Return the [x, y] coordinate for the center point of the cell that contains the specified text.  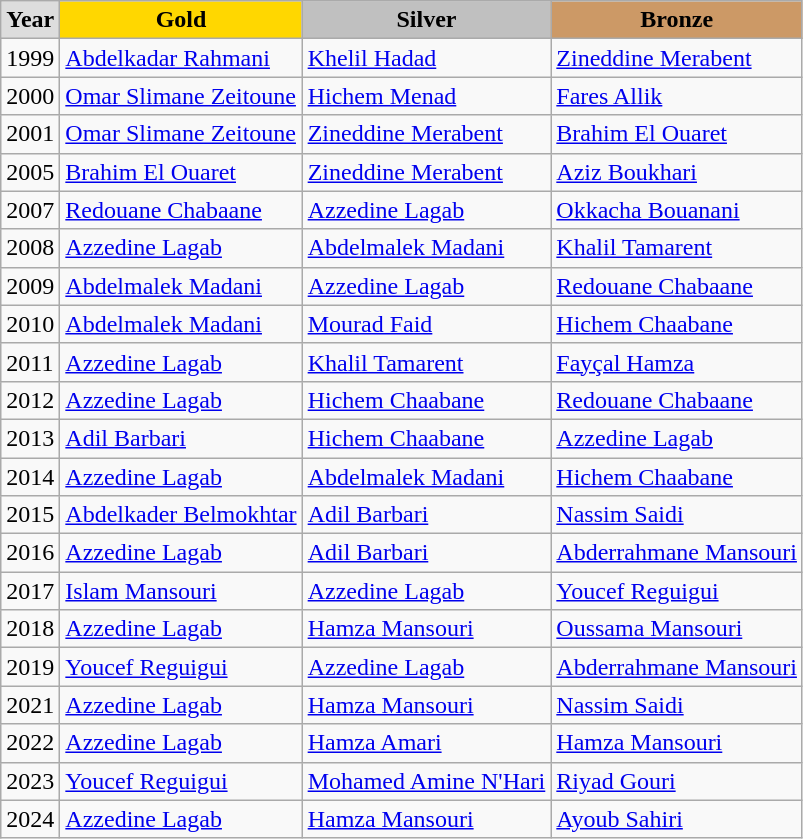
Mohamed Amine N'Hari [426, 781]
2023 [30, 781]
Okkacha Bouanani [677, 210]
Mourad Faid [426, 324]
2001 [30, 134]
Oussama Mansouri [677, 629]
2024 [30, 819]
2017 [30, 591]
2018 [30, 629]
Aziz Boukhari [677, 172]
2022 [30, 743]
2019 [30, 667]
Fayçal Hamza [677, 362]
Gold [181, 20]
2013 [30, 438]
2012 [30, 400]
2010 [30, 324]
Bronze [677, 20]
Fares Allik [677, 96]
2015 [30, 515]
Ayoub Sahiri [677, 819]
Khelil Hadad [426, 58]
2021 [30, 705]
1999 [30, 58]
Year [30, 20]
2005 [30, 172]
2016 [30, 553]
2014 [30, 477]
Silver [426, 20]
2007 [30, 210]
Hichem Menad [426, 96]
Riyad Gouri [677, 781]
2000 [30, 96]
Abdelkadar Rahmani [181, 58]
2008 [30, 248]
2011 [30, 362]
2009 [30, 286]
Abdelkader Belmokhtar [181, 515]
Hamza Amari [426, 743]
Islam Mansouri [181, 591]
